Locate the cell with the specified text and output its [X, Y] center coordinate. 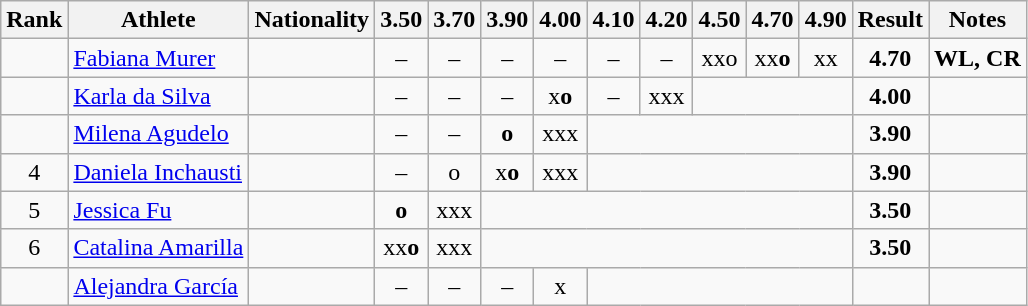
Jessica Fu [158, 210]
Alejandra García [158, 286]
Milena Agudelo [158, 134]
Daniela Inchausti [158, 172]
Karla da Silva [158, 96]
4.10 [614, 20]
Fabiana Murer [158, 58]
Rank [34, 20]
Catalina Amarilla [158, 248]
4.90 [826, 20]
Athlete [158, 20]
Notes [978, 20]
4.50 [720, 20]
4.20 [666, 20]
WL, CR [978, 58]
3.70 [454, 20]
x [560, 286]
Result [890, 20]
xx [826, 58]
6 [34, 248]
Nationality [312, 20]
4 [34, 172]
5 [34, 210]
